Output the (X, Y) coordinate of the center of the cell containing the given text.  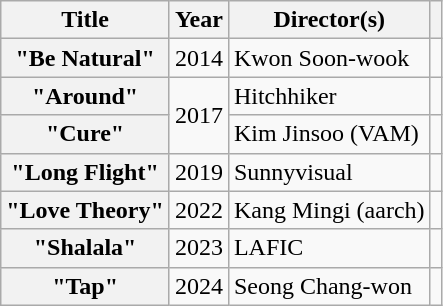
Kim Jinsoo (VAM) (329, 134)
"Shalala" (86, 248)
Title (86, 20)
"Long Flight" (86, 172)
Seong Chang-won (329, 286)
Kwon Soon-wook (329, 58)
2023 (198, 248)
"Be Natural" (86, 58)
"Tap" (86, 286)
Hitchhiker (329, 96)
Year (198, 20)
2019 (198, 172)
"Around" (86, 96)
"Cure" (86, 134)
Sunnyvisual (329, 172)
2024 (198, 286)
Director(s) (329, 20)
2022 (198, 210)
2014 (198, 58)
Kang Mingi (aarch) (329, 210)
2017 (198, 115)
"Love Theory" (86, 210)
LAFIC (329, 248)
